Find where the given text appears and provide that cell's center as [X, Y] coordinate. 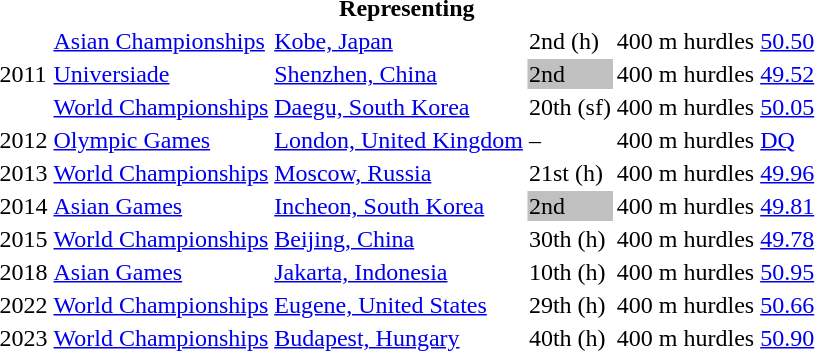
Daegu, South Korea [399, 107]
21st (h) [570, 173]
– [570, 140]
30th (h) [570, 239]
Kobe, Japan [399, 41]
Universiade [161, 74]
2nd (h) [570, 41]
10th (h) [570, 272]
Olympic Games [161, 140]
Incheon, South Korea [399, 206]
29th (h) [570, 305]
London, United Kingdom [399, 140]
Jakarta, Indonesia [399, 272]
Shenzhen, China [399, 74]
Asian Championships [161, 41]
Beijing, China [399, 239]
Moscow, Russia [399, 173]
Eugene, United States [399, 305]
20th (sf) [570, 107]
